From the cell containing the given text, extract its center point as (x, y) coordinate. 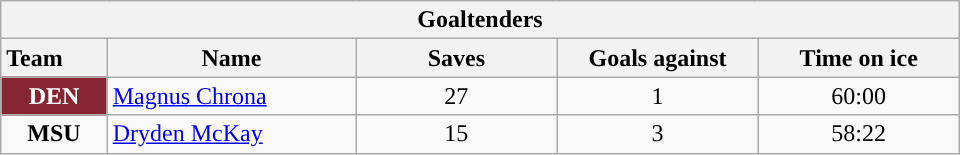
3 (658, 134)
DEN (54, 96)
Team (54, 58)
Goals against (658, 58)
27 (456, 96)
60:00 (858, 96)
58:22 (858, 134)
Goaltenders (480, 20)
Dryden McKay (232, 134)
MSU (54, 134)
15 (456, 134)
1 (658, 96)
Name (232, 58)
Magnus Chrona (232, 96)
Time on ice (858, 58)
Saves (456, 58)
